Pinpoint the cell where the given text exists, returning its [X, Y] midpoint coordinate. 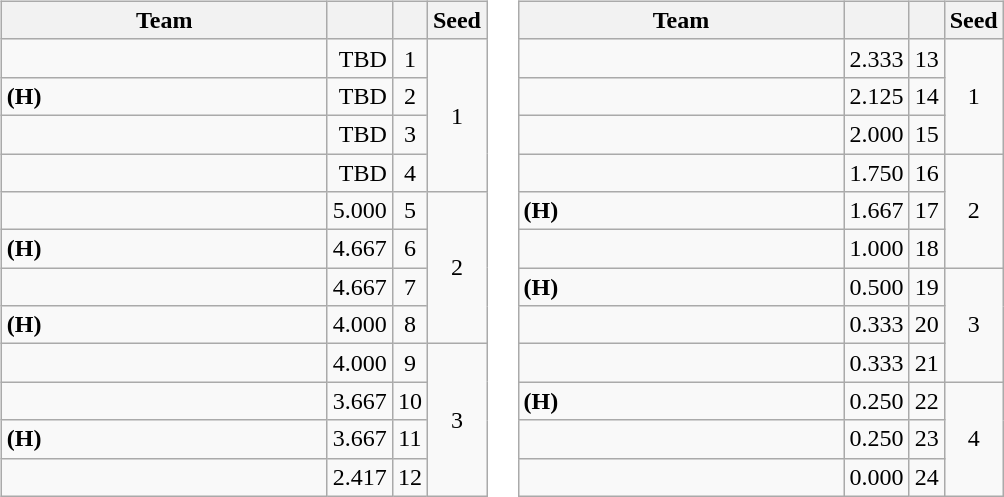
20 [926, 325]
9 [410, 363]
0.000 [876, 477]
2.333 [876, 58]
0.500 [876, 287]
22 [926, 401]
13 [926, 58]
15 [926, 134]
17 [926, 211]
5 [410, 211]
11 [410, 439]
16 [926, 173]
1.750 [876, 173]
8 [410, 325]
23 [926, 439]
10 [410, 401]
2.417 [360, 477]
12 [410, 477]
6 [410, 249]
5.000 [360, 211]
21 [926, 363]
1.667 [876, 211]
2.000 [876, 134]
1.000 [876, 249]
24 [926, 477]
19 [926, 287]
2.125 [876, 96]
7 [410, 287]
14 [926, 96]
18 [926, 249]
